Pinpoint the cell where the given text exists, returning its [X, Y] midpoint coordinate. 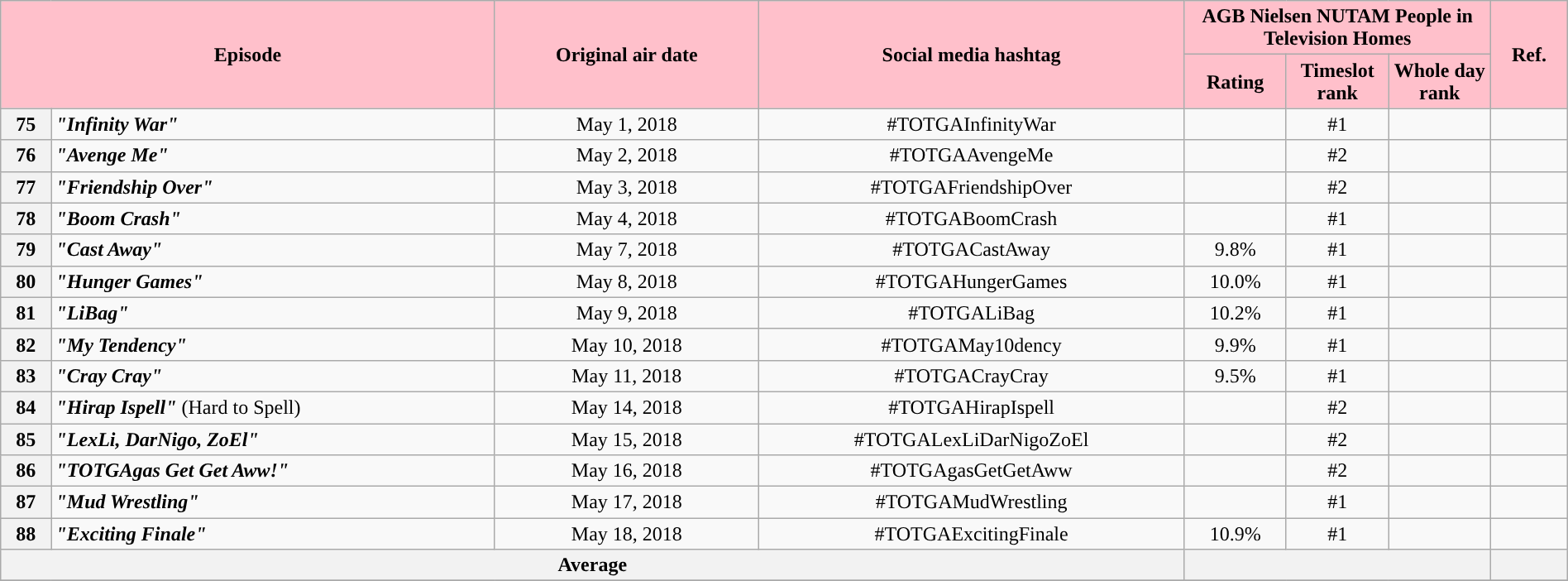
AGB Nielsen NUTAM People in Television Homes [1338, 28]
"Friendship Over" [273, 187]
10.9% [1236, 534]
May 4, 2018 [627, 218]
83 [26, 376]
May 10, 2018 [627, 344]
82 [26, 344]
85 [26, 439]
#TOTGALexLiDarNigoZoEl [971, 439]
Original air date [627, 55]
#TOTGACastAway [971, 250]
81 [26, 313]
"Infinity War" [273, 124]
9.5% [1236, 376]
May 17, 2018 [627, 502]
#TOTGAMay10dency [971, 344]
88 [26, 534]
86 [26, 471]
"Cray Cray" [273, 376]
#TOTGAMudWrestling [971, 502]
May 18, 2018 [627, 534]
May 11, 2018 [627, 376]
Whole dayrank [1440, 81]
#TOTGACrayCray [971, 376]
77 [26, 187]
"TOTGAgas Get Get Aww!" [273, 471]
#TOTGAExcitingFinale [971, 534]
78 [26, 218]
#TOTGAFriendshipOver [971, 187]
May 2, 2018 [627, 156]
"Hunger Games" [273, 281]
75 [26, 124]
#TOTGAHirapIspell [971, 407]
Episode [248, 55]
76 [26, 156]
79 [26, 250]
"Avenge Me" [273, 156]
May 7, 2018 [627, 250]
"My Tendency" [273, 344]
May 15, 2018 [627, 439]
Average [592, 565]
May 8, 2018 [627, 281]
#TOTGABoomCrash [971, 218]
9.9% [1236, 344]
May 1, 2018 [627, 124]
#TOTGAInfinityWar [971, 124]
May 16, 2018 [627, 471]
"Hirap Ispell" (Hard to Spell) [273, 407]
9.8% [1236, 250]
Social media hashtag [971, 55]
#TOTGAAvengeMe [971, 156]
10.2% [1236, 313]
Timeslotrank [1337, 81]
#TOTGAgasGetGetAww [971, 471]
"Exciting Finale" [273, 534]
84 [26, 407]
#TOTGALiBag [971, 313]
May 9, 2018 [627, 313]
May 3, 2018 [627, 187]
10.0% [1236, 281]
May 14, 2018 [627, 407]
80 [26, 281]
"LiBag" [273, 313]
"Boom Crash" [273, 218]
Ref. [1530, 55]
Rating [1236, 81]
87 [26, 502]
#TOTGAHungerGames [971, 281]
"Mud Wrestling" [273, 502]
"LexLi, DarNigo, ZoEl" [273, 439]
"Cast Away" [273, 250]
